For the text-containing cell, return its midpoint in [X, Y] coordinate format. 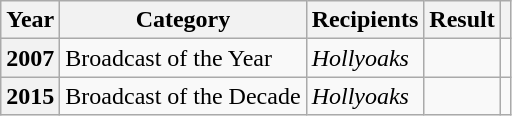
Category [183, 20]
Result [462, 20]
2015 [30, 96]
Broadcast of the Year [183, 58]
Recipients [365, 20]
Year [30, 20]
2007 [30, 58]
Broadcast of the Decade [183, 96]
